Provide the (x, y) coordinate of the cell's center where the given text is located.  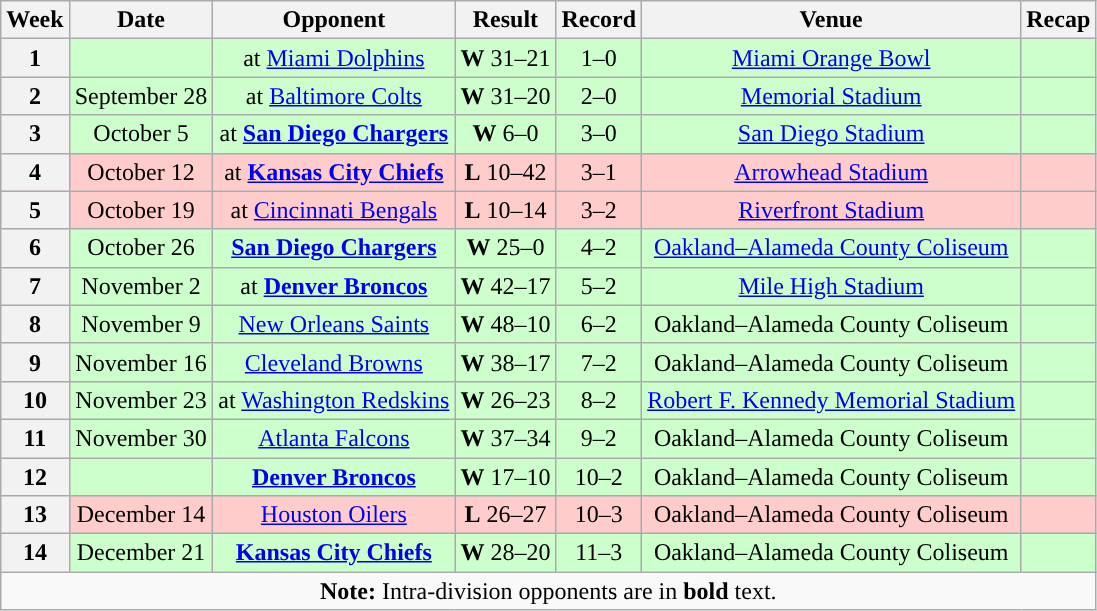
W 42–17 (506, 286)
December 21 (141, 553)
11 (35, 438)
7 (35, 286)
Denver Broncos (334, 477)
8–2 (599, 400)
at Cincinnati Bengals (334, 210)
9 (35, 362)
Kansas City Chiefs (334, 553)
W 17–10 (506, 477)
W 6–0 (506, 134)
6–2 (599, 324)
San Diego Stadium (832, 134)
September 28 (141, 96)
Memorial Stadium (832, 96)
1–0 (599, 58)
October 5 (141, 134)
10–2 (599, 477)
November 30 (141, 438)
L 26–27 (506, 515)
Miami Orange Bowl (832, 58)
Date (141, 20)
Opponent (334, 20)
3–2 (599, 210)
December 14 (141, 515)
12 (35, 477)
Record (599, 20)
at Baltimore Colts (334, 96)
W 26–23 (506, 400)
Venue (832, 20)
10–3 (599, 515)
3–1 (599, 172)
3 (35, 134)
at Washington Redskins (334, 400)
October 12 (141, 172)
October 26 (141, 248)
Note: Intra-division opponents are in bold text. (548, 591)
November 2 (141, 286)
11–3 (599, 553)
10 (35, 400)
Mile High Stadium (832, 286)
Cleveland Browns (334, 362)
13 (35, 515)
November 16 (141, 362)
L 10–42 (506, 172)
New Orleans Saints (334, 324)
Riverfront Stadium (832, 210)
at San Diego Chargers (334, 134)
W 48–10 (506, 324)
at Denver Broncos (334, 286)
W 38–17 (506, 362)
Week (35, 20)
L 10–14 (506, 210)
at Miami Dolphins (334, 58)
Recap (1058, 20)
November 9 (141, 324)
at Kansas City Chiefs (334, 172)
6 (35, 248)
November 23 (141, 400)
1 (35, 58)
Houston Oilers (334, 515)
5 (35, 210)
2 (35, 96)
Atlanta Falcons (334, 438)
W 31–21 (506, 58)
Robert F. Kennedy Memorial Stadium (832, 400)
8 (35, 324)
W 25–0 (506, 248)
9–2 (599, 438)
5–2 (599, 286)
W 31–20 (506, 96)
2–0 (599, 96)
Result (506, 20)
Arrowhead Stadium (832, 172)
San Diego Chargers (334, 248)
W 28–20 (506, 553)
4 (35, 172)
14 (35, 553)
3–0 (599, 134)
7–2 (599, 362)
W 37–34 (506, 438)
October 19 (141, 210)
4–2 (599, 248)
